Return (x, y) of the center of cell containing provided text 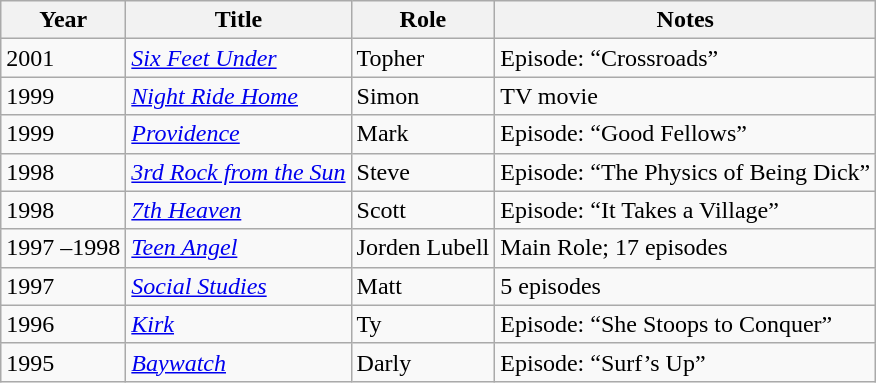
Kirk (238, 324)
Episode: “She Stoops to Conquer” (686, 324)
Notes (686, 20)
2001 (64, 58)
TV movie (686, 96)
Year (64, 20)
Steve (423, 172)
Jorden Lubell (423, 248)
Episode: “It Takes a Village” (686, 210)
5 episodes (686, 286)
Episode: “The Physics of Being Dick” (686, 172)
1997 (64, 286)
Baywatch (238, 362)
Matt (423, 286)
Topher (423, 58)
Mark (423, 134)
Providence (238, 134)
Episode: “Crossroads” (686, 58)
Main Role; 17 episodes (686, 248)
1995 (64, 362)
Night Ride Home (238, 96)
Ty (423, 324)
Teen Angel (238, 248)
Social Studies (238, 286)
Title (238, 20)
3rd Rock from the Sun (238, 172)
1996 (64, 324)
Six Feet Under (238, 58)
Episode: “Good Fellows” (686, 134)
7th Heaven (238, 210)
Episode: “Surf’s Up” (686, 362)
1997 –1998 (64, 248)
Scott (423, 210)
Darly (423, 362)
Simon (423, 96)
Role (423, 20)
